Search for the cell housing the specified text and yield its (x, y) center coordinate. 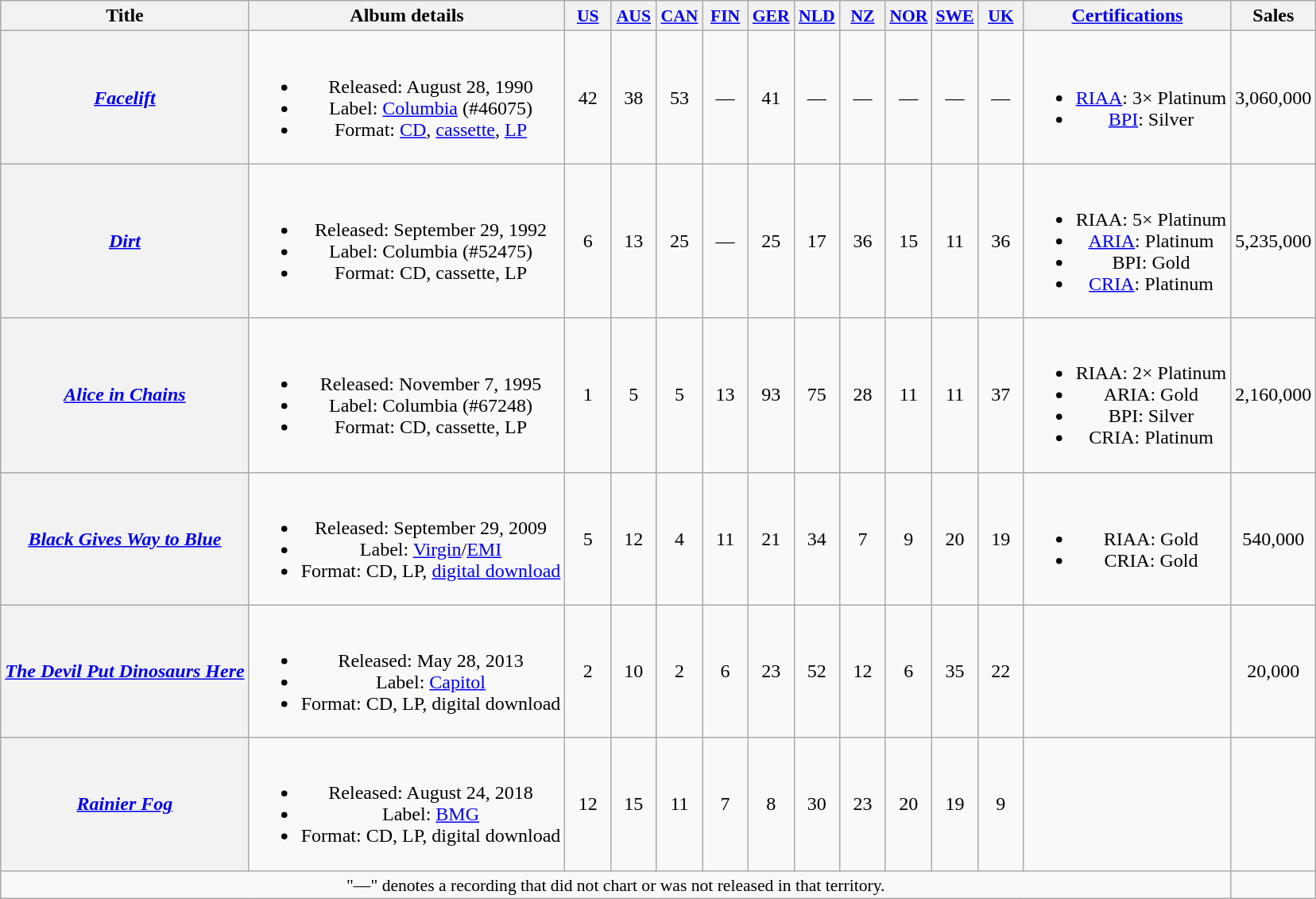
AUS (634, 16)
GER (771, 16)
Certifications (1127, 16)
53 (679, 97)
RIAA: 2× PlatinumARIA: GoldBPI: SilverCRIA: Platinum (1127, 395)
US (588, 16)
17 (817, 241)
Sales (1273, 16)
30 (817, 804)
21 (771, 539)
93 (771, 395)
Released: September 29, 2009Label: Virgin/EMIFormat: CD, LP, digital download (407, 539)
Released: August 24, 2018Label: BMGFormat: CD, LP, digital download (407, 804)
The Devil Put Dinosaurs Here (125, 671)
Released: September 29, 1992Label: Columbia (#52475)Format: CD, cassette, LP (407, 241)
20,000 (1273, 671)
10 (634, 671)
Black Gives Way to Blue (125, 539)
Dirt (125, 241)
52 (817, 671)
Released: May 28, 2013Label: CapitolFormat: CD, LP, digital download (407, 671)
Released: November 7, 1995Label: Columbia (#67248)Format: CD, cassette, LP (407, 395)
Rainier Fog (125, 804)
540,000 (1273, 539)
41 (771, 97)
38 (634, 97)
NLD (817, 16)
22 (1001, 671)
UK (1001, 16)
42 (588, 97)
SWE (954, 16)
NOR (908, 16)
37 (1001, 395)
FIN (726, 16)
Album details (407, 16)
Alice in Chains (125, 395)
1 (588, 395)
"—" denotes a recording that did not chart or was not released in that territory. (616, 885)
Facelift (125, 97)
NZ (863, 16)
5,235,000 (1273, 241)
8 (771, 804)
75 (817, 395)
RIAA: 5× PlatinumARIA: PlatinumBPI: GoldCRIA: Platinum (1127, 241)
35 (954, 671)
34 (817, 539)
2,160,000 (1273, 395)
Released: August 28, 1990Label: Columbia (#46075)Format: CD, cassette, LP (407, 97)
3,060,000 (1273, 97)
RIAA: 3× PlatinumBPI: Silver (1127, 97)
CAN (679, 16)
4 (679, 539)
28 (863, 395)
Title (125, 16)
RIAA: GoldCRIA: Gold (1127, 539)
